Determine the [X, Y] coordinate at the center of the cell enclosing the given text.  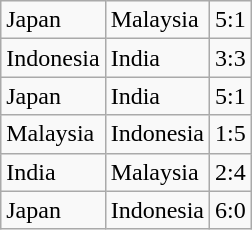
6:0 [230, 210]
2:4 [230, 172]
1:5 [230, 134]
3:3 [230, 58]
